From the cell containing the given text, extract its center point as [X, Y] coordinate. 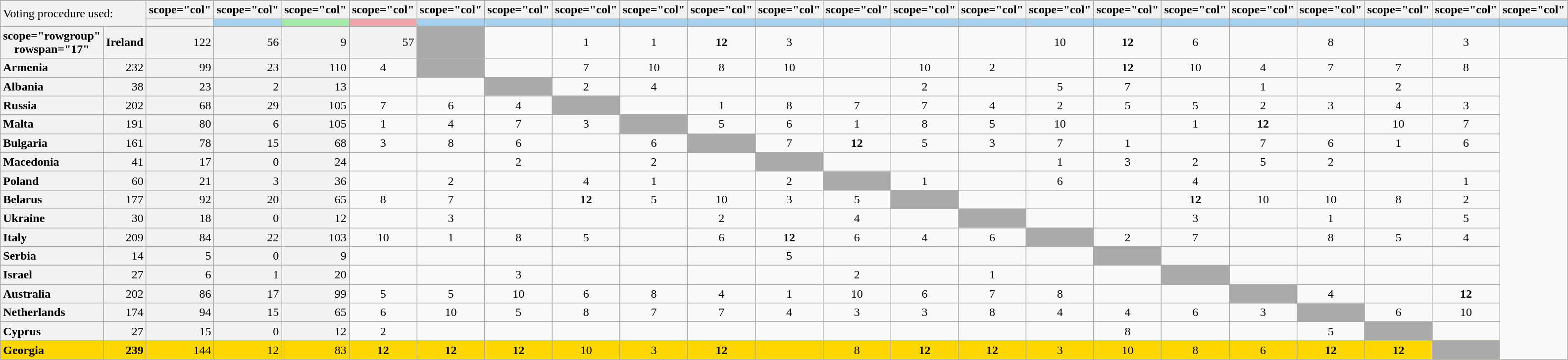
Serbia [52, 256]
Macedonia [52, 162]
86 [180, 294]
78 [180, 143]
80 [180, 124]
Israel [52, 275]
Belarus [52, 199]
92 [180, 199]
Armenia [52, 68]
83 [316, 350]
232 [125, 68]
Ireland [125, 43]
29 [248, 105]
scope="rowgroup" rowspan="17" [52, 43]
Malta [52, 124]
60 [125, 180]
239 [125, 350]
Albania [52, 87]
24 [316, 162]
Italy [52, 237]
144 [180, 350]
Cyprus [52, 331]
174 [125, 313]
Russia [52, 105]
161 [125, 143]
22 [248, 237]
Ukraine [52, 218]
110 [316, 68]
30 [125, 218]
84 [180, 237]
41 [125, 162]
18 [180, 218]
122 [180, 43]
103 [316, 237]
38 [125, 87]
Georgia [52, 350]
94 [180, 313]
Poland [52, 180]
21 [180, 180]
36 [316, 180]
14 [125, 256]
191 [125, 124]
Netherlands [52, 313]
Bulgaria [52, 143]
56 [248, 43]
177 [125, 199]
209 [125, 237]
13 [316, 87]
57 [383, 43]
Australia [52, 294]
Voting procedure used: [73, 13]
